Detect which cell encompasses the target text, then output its [x, y] center coordinate. 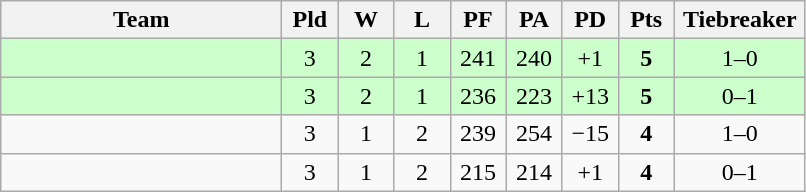
223 [534, 96]
+13 [590, 96]
−15 [590, 134]
214 [534, 172]
240 [534, 58]
PA [534, 20]
254 [534, 134]
L [422, 20]
Tiebreaker [740, 20]
236 [478, 96]
PD [590, 20]
W [366, 20]
241 [478, 58]
215 [478, 172]
239 [478, 134]
Pld [310, 20]
Team [142, 20]
Pts [646, 20]
PF [478, 20]
